Return [x, y] of the center of cell containing provided text 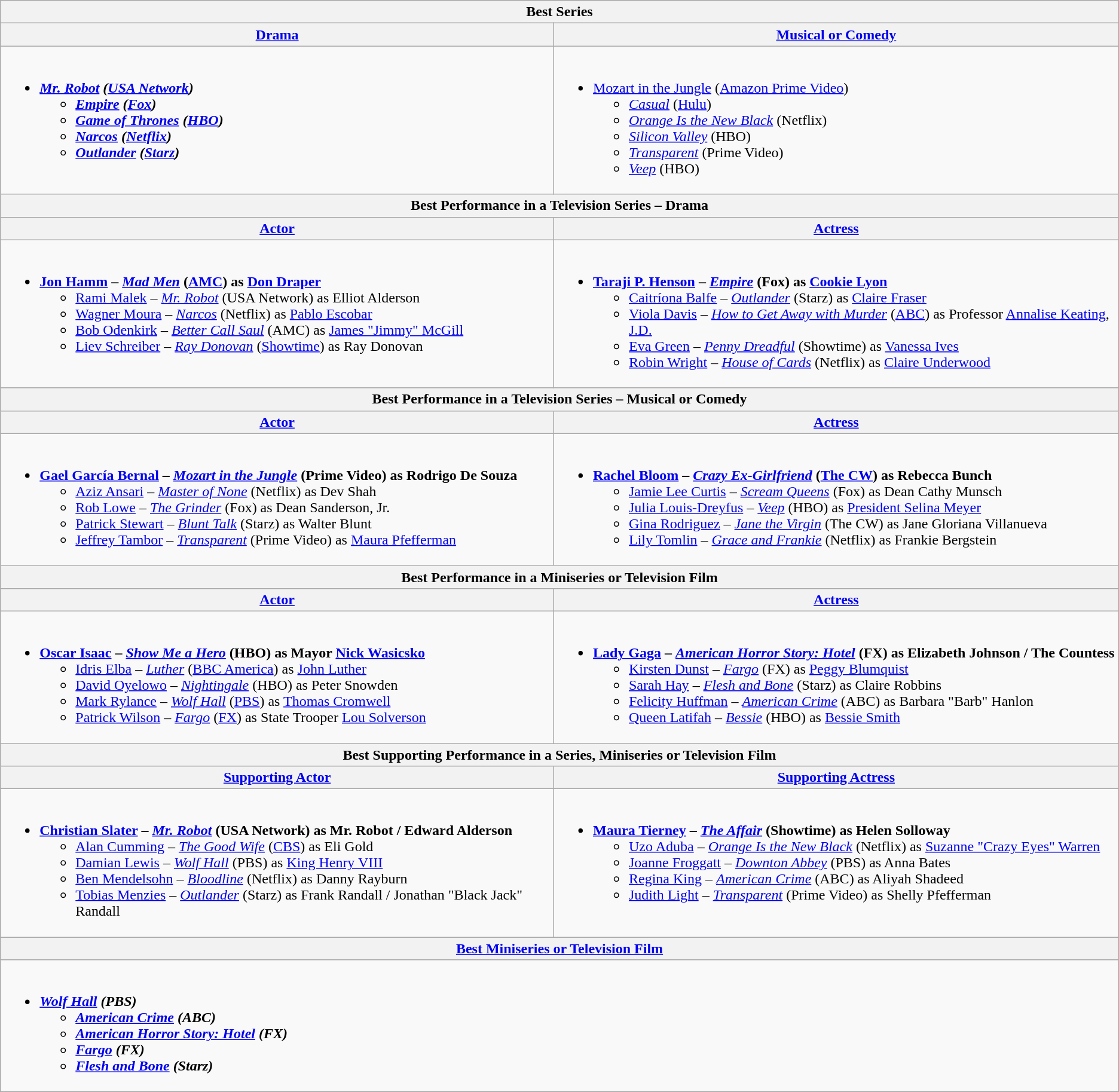
Musical or Comedy [836, 35]
Best Series [559, 12]
Mozart in the Jungle (Amazon Prime Video)Casual (Hulu)Orange Is the New Black (Netflix)Silicon Valley (HBO)Transparent (Prime Video)Veep (HBO) [836, 120]
Supporting Actress [836, 778]
Best Supporting Performance in a Series, Miniseries or Television Film [559, 755]
Best Performance in a Television Series – Drama [559, 206]
Best Miniseries or Television Film [559, 949]
Supporting Actor [277, 778]
Mr. Robot (USA Network)Empire (Fox)Game of Thrones (HBO)Narcos (Netflix)Outlander (Starz) [277, 120]
Drama [277, 35]
Best Performance in a Miniseries or Television Film [559, 577]
Wolf Hall (PBS)American Crime (ABC)American Horror Story: Hotel (FX)Fargo (FX)Flesh and Bone (Starz) [559, 1026]
Best Performance in a Television Series – Musical or Comedy [559, 399]
